Scan for the cell matching the given text and deliver its (X, Y) coordinate at center. 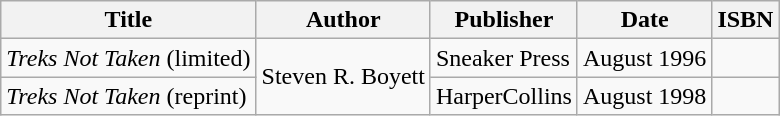
Date (644, 20)
August 1996 (644, 58)
Sneaker Press (504, 58)
August 1998 (644, 96)
Author (343, 20)
Treks Not Taken (reprint) (128, 96)
Title (128, 20)
Steven R. Boyett (343, 77)
Publisher (504, 20)
ISBN (746, 20)
HarperCollins (504, 96)
Treks Not Taken (limited) (128, 58)
